Provide the [x, y] coordinate of the cell's center where the given text is located.  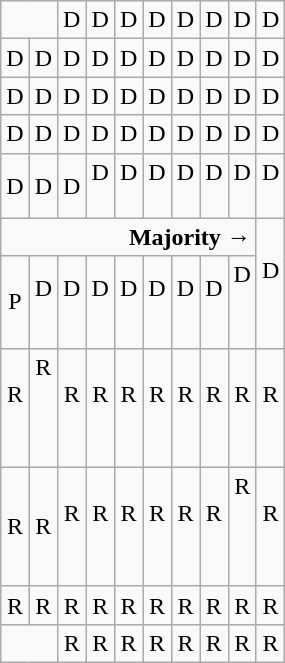
Majority → [129, 237]
P [15, 302]
